For the text-containing cell, return its midpoint in (x, y) coordinate format. 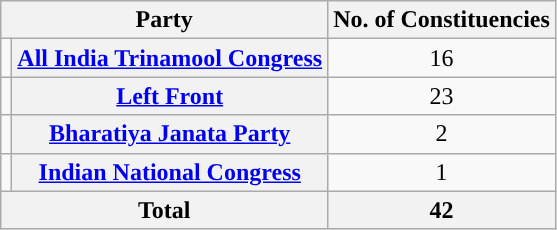
Party (164, 20)
23 (442, 96)
42 (442, 210)
16 (442, 58)
Bharatiya Janata Party (170, 134)
All India Trinamool Congress (170, 58)
Total (164, 210)
Indian National Congress (170, 172)
1 (442, 172)
Left Front (170, 96)
No. of Constituencies (442, 20)
2 (442, 134)
